For the text-containing cell, return its midpoint in [X, Y] coordinate format. 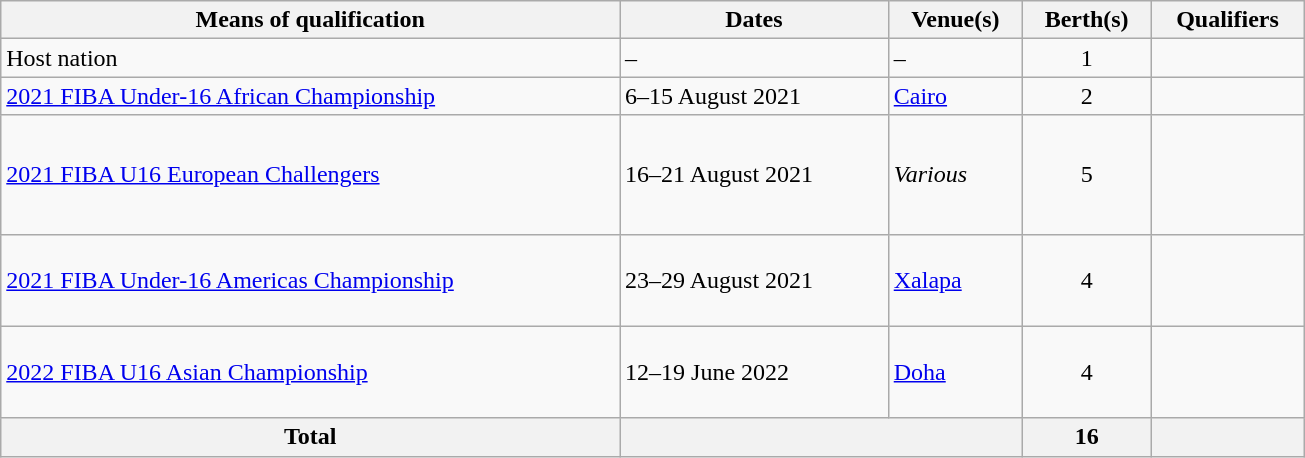
Xalapa [955, 280]
16 [1087, 437]
Dates [754, 20]
Cairo [955, 96]
2 [1087, 96]
2021 FIBA Under-16 African Championship [310, 96]
2021 FIBA Under-16 Americas Championship [310, 280]
5 [1087, 174]
2021 FIBA U16 European Challengers [310, 174]
Doha [955, 372]
2022 FIBA U16 Asian Championship [310, 372]
23–29 August 2021 [754, 280]
1 [1087, 58]
Means of qualification [310, 20]
Berth(s) [1087, 20]
Qualifiers [1228, 20]
Total [310, 437]
12–19 June 2022 [754, 372]
Host nation [310, 58]
Venue(s) [955, 20]
Various [955, 174]
6–15 August 2021 [754, 96]
16–21 August 2021 [754, 174]
